From the cell containing the given text, extract its center point as [x, y] coordinate. 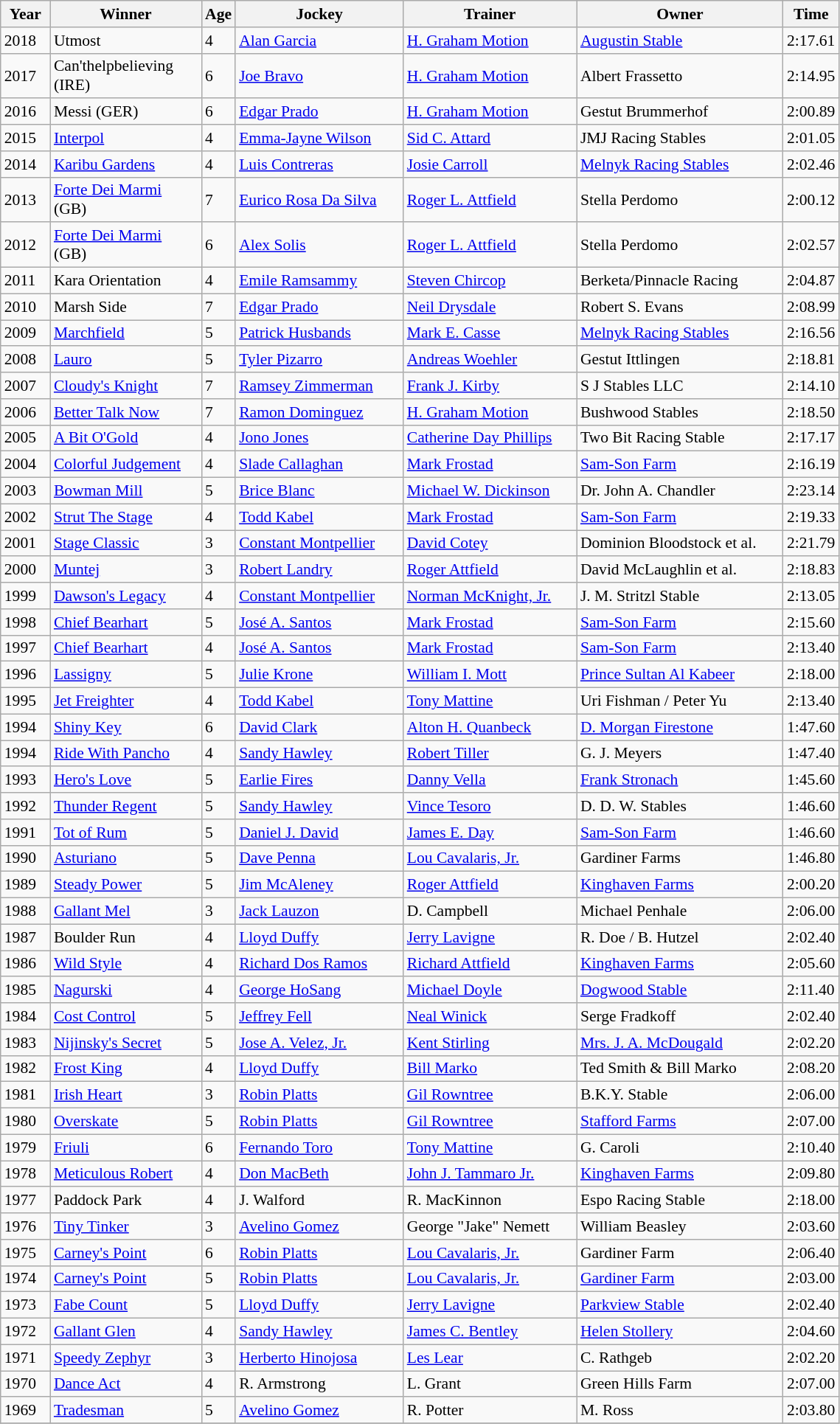
Jet Freighter [125, 701]
2:13.05 [811, 596]
Friuli [125, 1147]
1:45.60 [811, 780]
Kent Stirling [490, 1043]
Augustin Stable [680, 41]
Frost King [125, 1069]
Vince Tesoro [490, 806]
Dance Act [125, 1384]
George "Jake" Nemett [490, 1226]
Les Lear [490, 1358]
1981 [25, 1095]
1983 [25, 1043]
1987 [25, 937]
C. Rathgeb [680, 1358]
2:02.57 [811, 245]
2014 [25, 164]
Boulder Run [125, 937]
2:15.60 [811, 622]
George HoSang [319, 990]
2:17.61 [811, 41]
John J. Tammaro Jr. [490, 1174]
L. Grant [490, 1384]
Marchfield [125, 333]
Steven Chircop [490, 281]
Utmost [125, 41]
Slade Callaghan [319, 465]
1:47.60 [811, 727]
Ramon Dominguez [319, 412]
1:47.40 [811, 754]
Gallant Mel [125, 911]
Hero's Love [125, 780]
Ted Smith & Bill Marko [680, 1069]
R. Potter [490, 1411]
2:04.87 [811, 281]
2:06.40 [811, 1253]
1984 [25, 1016]
Dawson's Legacy [125, 596]
G. Caroli [680, 1147]
2:18.81 [811, 360]
Karibu Gardens [125, 164]
2:17.17 [811, 438]
Gallant Glen [125, 1332]
Herberto Hinojosa [319, 1358]
2:00.89 [811, 112]
Can'thelpbelieving (IRE) [125, 75]
1998 [25, 622]
2:02.46 [811, 164]
B.K.Y. Stable [680, 1095]
1988 [25, 911]
Paddock Park [125, 1201]
Time [811, 14]
Age [218, 14]
1989 [25, 885]
1972 [25, 1332]
2:03.60 [811, 1226]
William I. Mott [490, 675]
Alan Garcia [319, 41]
Fabe Count [125, 1305]
JMJ Racing Stables [680, 138]
Eurico Rosa Da Silva [319, 199]
Michael Doyle [490, 990]
2:04.60 [811, 1332]
Dogwood Stable [680, 990]
2010 [25, 307]
2016 [25, 112]
2006 [25, 412]
Tot of Rum [125, 833]
Jose A. Velez, Jr. [319, 1043]
1973 [25, 1305]
Jim McAleney [319, 885]
Emile Ramsammy [319, 281]
D. Morgan Firestone [680, 727]
Steady Power [125, 885]
Bill Marko [490, 1069]
Patrick Husbands [319, 333]
2:08.99 [811, 307]
1978 [25, 1174]
Ride With Pancho [125, 754]
Andreas Woehler [490, 360]
R. MacKinnon [490, 1201]
D. Campbell [490, 911]
Luis Contreras [319, 164]
Tyler Pizarro [319, 360]
2:23.14 [811, 491]
David Cotey [490, 543]
1986 [25, 964]
Prince Sultan Al Kabeer [680, 675]
Jockey [319, 14]
Danny Vella [490, 780]
2:16.56 [811, 333]
Irish Heart [125, 1095]
Colorful Judgement [125, 465]
2:11.40 [811, 990]
M. Ross [680, 1411]
J. M. Stritzl Stable [680, 596]
Interpol [125, 138]
2001 [25, 543]
Robert Tiller [490, 754]
2:10.40 [811, 1147]
Messi (GER) [125, 112]
2007 [25, 386]
Josie Carroll [490, 164]
James C. Bentley [490, 1332]
Jack Lauzon [319, 911]
J. Walford [319, 1201]
Stage Classic [125, 543]
Ramsey Zimmerman [319, 386]
David Clark [319, 727]
Thunder Regent [125, 806]
Asturiano [125, 858]
Don MacBeth [319, 1174]
1992 [25, 806]
2018 [25, 41]
Catherine Day Phillips [490, 438]
1976 [25, 1226]
Gardiner Farms [680, 858]
1997 [25, 648]
Espo Racing Stable [680, 1201]
Owner [680, 14]
Mrs. J. A. McDougald [680, 1043]
Marsh Side [125, 307]
2005 [25, 438]
Shiny Key [125, 727]
Year [25, 14]
Alex Solis [319, 245]
Norman McKnight, Jr. [490, 596]
Cost Control [125, 1016]
1996 [25, 675]
Frank J. Kirby [490, 386]
2000 [25, 570]
1995 [25, 701]
R. Doe / B. Hutzel [680, 937]
Mark E. Casse [490, 333]
D. D. W. Stables [680, 806]
1977 [25, 1201]
S J Stables LLC [680, 386]
Better Talk Now [125, 412]
Serge Fradkoff [680, 1016]
Two Bit Racing Stable [680, 438]
2009 [25, 333]
1:46.80 [811, 858]
Neil Drysdale [490, 307]
Nijinsky's Secret [125, 1043]
2:18.50 [811, 412]
Alton H. Quanbeck [490, 727]
2:08.20 [811, 1069]
Earlie Fires [319, 780]
William Beasley [680, 1226]
1982 [25, 1069]
Strut The Stage [125, 517]
2:09.80 [811, 1174]
2:14.95 [811, 75]
Nagurski [125, 990]
2004 [25, 465]
Green Hills Farm [680, 1384]
A Bit O'Gold [125, 438]
Brice Blanc [319, 491]
G. J. Meyers [680, 754]
Bowman Mill [125, 491]
Fernando Toro [319, 1147]
Jono Jones [319, 438]
2:14.10 [811, 386]
Overskate [125, 1122]
Speedy Zephyr [125, 1358]
Wild Style [125, 964]
Lauro [125, 360]
2013 [25, 199]
1969 [25, 1411]
Emma-Jayne Wilson [319, 138]
2017 [25, 75]
Neal Winick [490, 1016]
Richard Dos Ramos [319, 964]
1980 [25, 1122]
Robert Landry [319, 570]
Jeffrey Fell [319, 1016]
Bushwood Stables [680, 412]
2:05.60 [811, 964]
1993 [25, 780]
1971 [25, 1358]
Muntej [125, 570]
Parkview Stable [680, 1305]
Dave Penna [319, 858]
2:01.05 [811, 138]
Winner [125, 14]
Robert S. Evans [680, 307]
Cloudy's Knight [125, 386]
2:21.79 [811, 543]
1975 [25, 1253]
Stafford Farms [680, 1122]
2002 [25, 517]
Lassigny [125, 675]
2003 [25, 491]
2:16.19 [811, 465]
2012 [25, 245]
Gestut Ittlingen [680, 360]
Joe Bravo [319, 75]
Richard Attfield [490, 964]
Daniel J. David [319, 833]
Gestut Brummerhof [680, 112]
Trainer [490, 14]
Tradesman [125, 1411]
Frank Stronach [680, 780]
Michael Penhale [680, 911]
2008 [25, 360]
Uri Fishman / Peter Yu [680, 701]
Michael W. Dickinson [490, 491]
1970 [25, 1384]
1991 [25, 833]
2:18.83 [811, 570]
Berketa/Pinnacle Racing [680, 281]
2:00.20 [811, 885]
1985 [25, 990]
2015 [25, 138]
Meticulous Robert [125, 1174]
Kara Orientation [125, 281]
1979 [25, 1147]
Sid C. Attard [490, 138]
R. Armstrong [319, 1384]
2:03.00 [811, 1279]
Dominion Bloodstock et al. [680, 543]
Julie Krone [319, 675]
Dr. John A. Chandler [680, 491]
2011 [25, 281]
Helen Stollery [680, 1332]
2:00.12 [811, 199]
Albert Frassetto [680, 75]
1999 [25, 596]
1990 [25, 858]
James E. Day [490, 833]
2:03.80 [811, 1411]
David McLaughlin et al. [680, 570]
2:19.33 [811, 517]
1974 [25, 1279]
Tiny Tinker [125, 1226]
